Capture the cell that displays the provided text and extract its (X, Y) central coordinate. 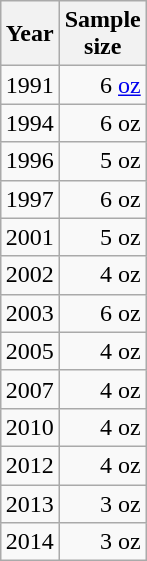
1991 (30, 85)
2013 (30, 503)
2007 (30, 389)
Samplesize (102, 34)
2002 (30, 275)
2003 (30, 313)
Year (30, 34)
2005 (30, 351)
1996 (30, 161)
2001 (30, 237)
2014 (30, 542)
2010 (30, 427)
1997 (30, 199)
1994 (30, 123)
2012 (30, 465)
